From the cell containing the given text, extract its center point as (x, y) coordinate. 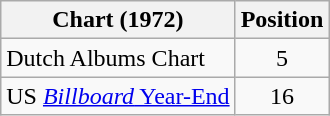
Chart (1972) (118, 20)
Dutch Albums Chart (118, 58)
US Billboard Year-End (118, 96)
Position (282, 20)
16 (282, 96)
5 (282, 58)
